Pinpoint the cell where the given text exists, returning its [x, y] midpoint coordinate. 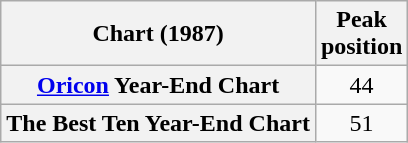
Oricon Year-End Chart [158, 85]
Peakposition [361, 34]
The Best Ten Year-End Chart [158, 123]
44 [361, 85]
Chart (1987) [158, 34]
51 [361, 123]
